Extract the (X, Y) coordinate from the center of the cell holding the provided text.  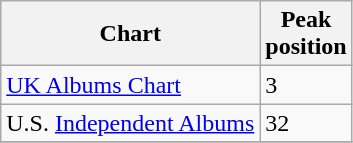
3 (306, 85)
32 (306, 123)
U.S. Independent Albums (130, 123)
Chart (130, 34)
UK Albums Chart (130, 85)
Peakposition (306, 34)
